Locate the cell with the specified text and output its (X, Y) center coordinate. 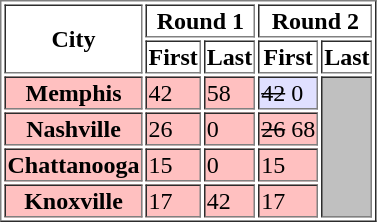
26 (174, 128)
Chattanooga (73, 164)
26 68 (288, 128)
Knoxville (73, 200)
Nashville (73, 128)
City (73, 38)
42 0 (288, 92)
Memphis (73, 92)
Round 2 (315, 20)
58 (230, 92)
Round 1 (201, 20)
